Pinpoint the cell where the given text exists, returning its (X, Y) midpoint coordinate. 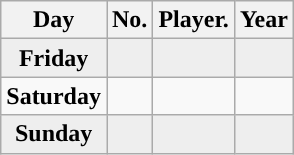
Year (264, 20)
Player. (194, 20)
Sunday (54, 134)
Saturday (54, 96)
No. (129, 20)
Friday (54, 58)
Day (54, 20)
